Identify which cell holds the provided text, then report its [x, y] central coordinate. 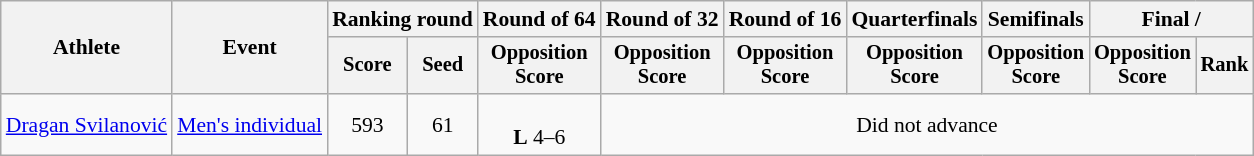
593 [368, 124]
Score [368, 66]
Quarterfinals [914, 19]
L 4–6 [540, 124]
Round of 64 [540, 19]
Athlete [86, 48]
Event [250, 48]
Dragan Svilanović [86, 124]
Round of 16 [786, 19]
Seed [443, 66]
Ranking round [402, 19]
Final / [1171, 19]
Did not advance [928, 124]
Round of 32 [662, 19]
Men's individual [250, 124]
61 [443, 124]
Semifinals [1036, 19]
Rank [1225, 66]
